Pinpoint the cell where the given text exists, returning its [X, Y] midpoint coordinate. 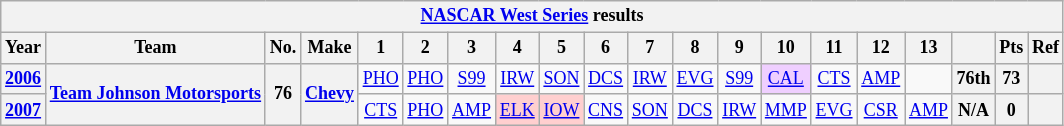
Make [330, 48]
73 [1012, 78]
9 [740, 48]
1 [380, 48]
13 [929, 48]
7 [650, 48]
Year [24, 48]
12 [881, 48]
2 [426, 48]
Team [155, 48]
Chevy [330, 94]
10 [786, 48]
5 [562, 48]
CNS [606, 110]
11 [834, 48]
Team Johnson Motorsports [155, 94]
8 [695, 48]
76 [282, 94]
IOW [562, 110]
3 [472, 48]
CSR [881, 110]
N/A [974, 110]
76th [974, 78]
6 [606, 48]
2007 [24, 110]
NASCAR West Series results [532, 16]
Pts [1012, 48]
Ref [1046, 48]
CAL [786, 78]
0 [1012, 110]
ELK [517, 110]
MMP [786, 110]
4 [517, 48]
2006 [24, 78]
No. [282, 48]
